Return [X, Y] of the center of cell containing provided text 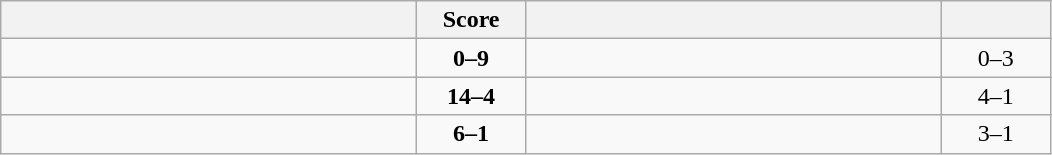
6–1 [472, 134]
0–3 [996, 58]
14–4 [472, 96]
3–1 [996, 134]
4–1 [996, 96]
0–9 [472, 58]
Score [472, 20]
